Capture the cell that displays the provided text and extract its [X, Y] central coordinate. 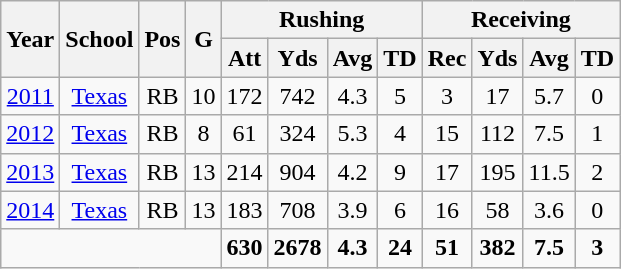
904 [298, 172]
58 [498, 210]
112 [498, 134]
Pos [162, 39]
3.9 [352, 210]
2678 [298, 248]
183 [244, 210]
2014 [30, 210]
2013 [30, 172]
51 [447, 248]
708 [298, 210]
Year [30, 39]
Rec [447, 58]
742 [298, 96]
3.6 [549, 210]
16 [447, 210]
195 [498, 172]
5.3 [352, 134]
Att [244, 58]
11.5 [549, 172]
1 [597, 134]
G [204, 39]
5 [400, 96]
61 [244, 134]
2011 [30, 96]
630 [244, 248]
8 [204, 134]
324 [298, 134]
Rushing [322, 20]
Receiving [520, 20]
6 [400, 210]
School [100, 39]
4 [400, 134]
2 [597, 172]
172 [244, 96]
214 [244, 172]
9 [400, 172]
4.2 [352, 172]
5.7 [549, 96]
10 [204, 96]
2012 [30, 134]
382 [498, 248]
24 [400, 248]
15 [447, 134]
